Find where the given text appears and provide that cell's center as [X, Y] coordinate. 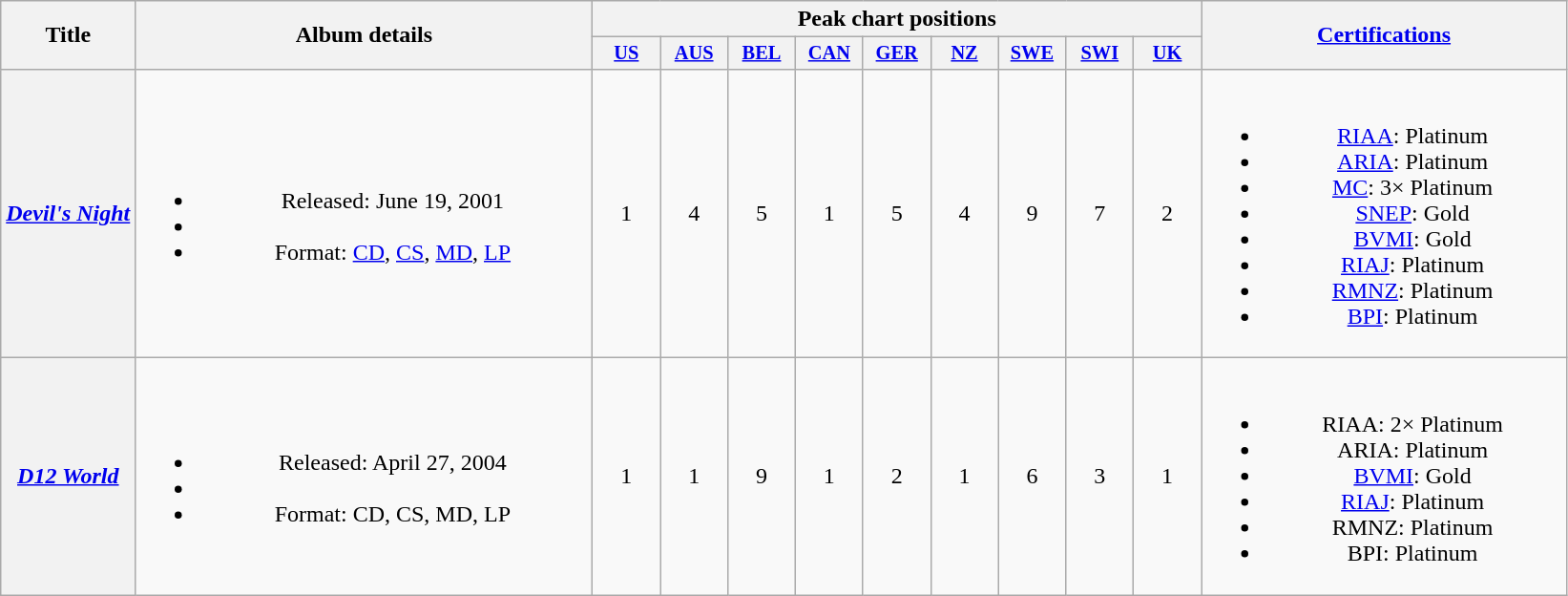
AUS [695, 53]
UK [1168, 53]
SWI [1099, 53]
Released: April 27, 2004Format: CD, CS, MD, LP [365, 477]
SWE [1033, 53]
7 [1099, 213]
Certifications [1384, 35]
CAN [828, 53]
6 [1033, 477]
US [626, 53]
BEL [762, 53]
RIAA: PlatinumARIA: PlatinumMC: 3× PlatinumSNEP: GoldBVMI: GoldRIAJ: PlatinumRMNZ: PlatinumBPI: Platinum [1384, 213]
RIAA: 2× PlatinumARIA: PlatinumBVMI: GoldRIAJ: PlatinumRMNZ: PlatinumBPI: Platinum [1384, 477]
Title [69, 35]
3 [1099, 477]
Devil's Night [69, 213]
NZ [964, 53]
GER [897, 53]
Released: June 19, 2001Format: CD, CS, MD, LP [365, 213]
Album details [365, 35]
D12 World [69, 477]
Peak chart positions [897, 19]
